Extract the [X, Y] coordinate from the center of the cell holding the provided text.  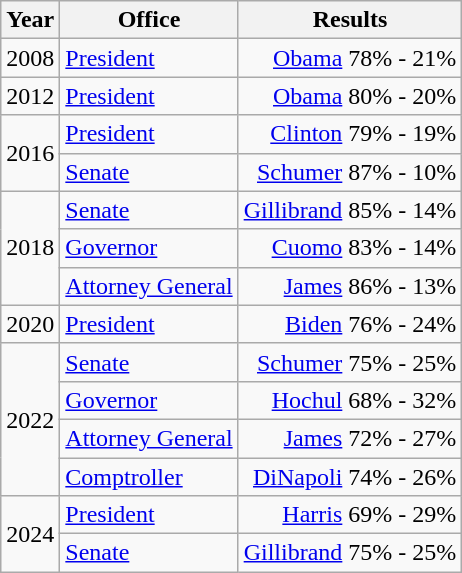
Office [149, 20]
Gillibrand 75% - 25% [350, 553]
Hochul 68% - 32% [350, 400]
2018 [30, 248]
Cuomo 83% - 14% [350, 248]
Obama 78% - 21% [350, 58]
2024 [30, 534]
Year [30, 20]
Gillibrand 85% - 14% [350, 210]
Schumer 75% - 25% [350, 362]
James 86% - 13% [350, 286]
Biden 76% - 24% [350, 324]
2022 [30, 419]
2008 [30, 58]
Obama 80% - 20% [350, 96]
Results [350, 20]
2020 [30, 324]
Schumer 87% - 10% [350, 172]
James 72% - 27% [350, 438]
Harris 69% - 29% [350, 515]
Clinton 79% - 19% [350, 134]
2012 [30, 96]
DiNapoli 74% - 26% [350, 477]
2016 [30, 153]
Comptroller [149, 477]
